Extract the (x, y) coordinate from the center of the cell holding the provided text.  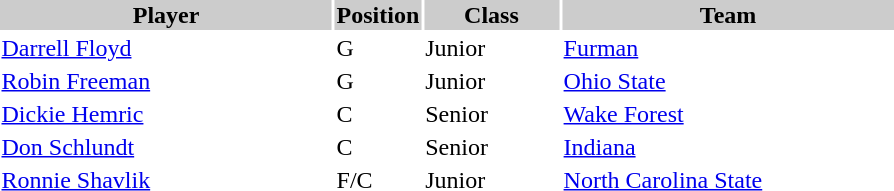
Furman (728, 48)
Dickie Hemric (166, 114)
Wake Forest (728, 114)
Team (728, 15)
Darrell Floyd (166, 48)
Position (378, 15)
Class (492, 15)
Robin Freeman (166, 81)
Indiana (728, 147)
Don Schlundt (166, 147)
Player (166, 15)
Ohio State (728, 81)
